From the cell containing the given text, extract its center point as (x, y) coordinate. 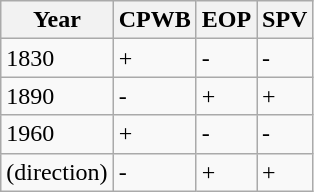
CPWB (154, 20)
1830 (57, 58)
(direction) (57, 172)
Year (57, 20)
1960 (57, 134)
1890 (57, 96)
EOP (226, 20)
SPV (285, 20)
